Locate the cell with the specified text and output its (X, Y) center coordinate. 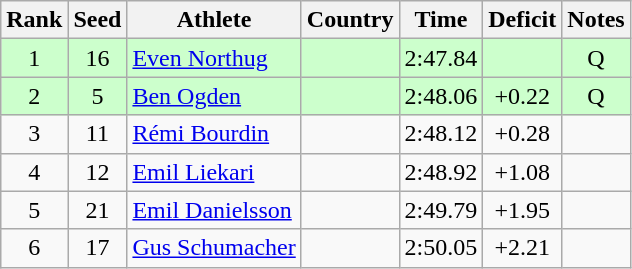
Rank (34, 20)
Rémi Bourdin (214, 134)
11 (98, 134)
Country (350, 20)
2:48.06 (441, 96)
+0.22 (522, 96)
Emil Liekari (214, 172)
2 (34, 96)
2:48.92 (441, 172)
3 (34, 134)
Gus Schumacher (214, 248)
Ben Ogden (214, 96)
Time (441, 20)
6 (34, 248)
Even Northug (214, 58)
2:48.12 (441, 134)
+1.08 (522, 172)
4 (34, 172)
Emil Danielsson (214, 210)
2:49.79 (441, 210)
+2.21 (522, 248)
12 (98, 172)
17 (98, 248)
2:50.05 (441, 248)
21 (98, 210)
Seed (98, 20)
+0.28 (522, 134)
1 (34, 58)
Athlete (214, 20)
2:47.84 (441, 58)
16 (98, 58)
+1.95 (522, 210)
Deficit (522, 20)
Notes (596, 20)
